Pinpoint the cell where the given text exists, returning its (x, y) midpoint coordinate. 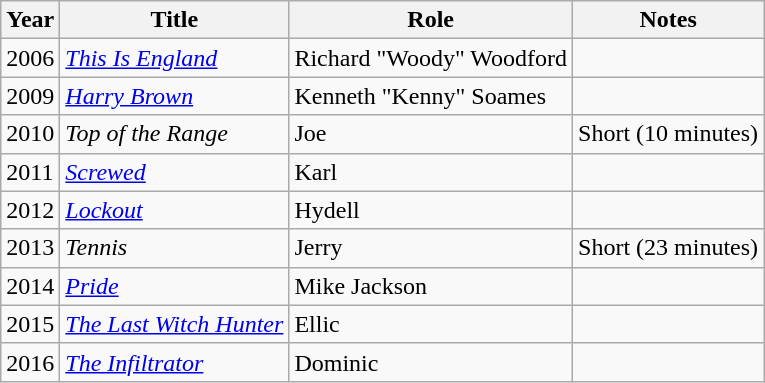
Top of the Range (174, 134)
Short (10 minutes) (668, 134)
Tennis (174, 248)
2006 (30, 58)
Karl (431, 172)
Dominic (431, 362)
Pride (174, 286)
Mike Jackson (431, 286)
2011 (30, 172)
Notes (668, 20)
2010 (30, 134)
2014 (30, 286)
The Last Witch Hunter (174, 324)
Jerry (431, 248)
2009 (30, 96)
Kenneth "Kenny" Soames (431, 96)
Hydell (431, 210)
Year (30, 20)
2012 (30, 210)
Role (431, 20)
2013 (30, 248)
Short (23 minutes) (668, 248)
Lockout (174, 210)
Joe (431, 134)
Screwed (174, 172)
Ellic (431, 324)
2016 (30, 362)
Richard "Woody" Woodford (431, 58)
Harry Brown (174, 96)
Title (174, 20)
2015 (30, 324)
The Infiltrator (174, 362)
This Is England (174, 58)
